Extract the (X, Y) coordinate from the center of the cell holding the provided text.  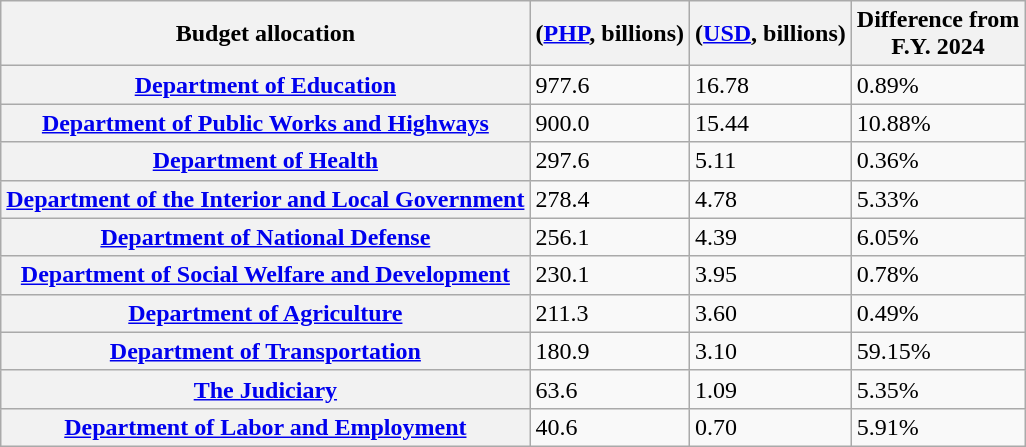
4.39 (771, 237)
Department of Agriculture (266, 313)
40.6 (610, 427)
0.78% (938, 275)
63.6 (610, 389)
211.3 (610, 313)
Department of the Interior and Local Government (266, 199)
0.36% (938, 161)
16.78 (771, 85)
Department of Public Works and Highways (266, 123)
5.91% (938, 427)
180.9 (610, 351)
Department of Education (266, 85)
10.88% (938, 123)
0.89% (938, 85)
(USD, billions) (771, 34)
230.1 (610, 275)
Department of Health (266, 161)
977.6 (610, 85)
Budget allocation (266, 34)
15.44 (771, 123)
4.78 (771, 199)
3.95 (771, 275)
5.33% (938, 199)
900.0 (610, 123)
0.70 (771, 427)
Department of Transportation (266, 351)
1.09 (771, 389)
6.05% (938, 237)
3.60 (771, 313)
5.35% (938, 389)
256.1 (610, 237)
Difference fromF.Y. 2024 (938, 34)
0.49% (938, 313)
Department of Social Welfare and Development (266, 275)
278.4 (610, 199)
The Judiciary (266, 389)
Department of Labor and Employment (266, 427)
(PHP, billions) (610, 34)
59.15% (938, 351)
297.6 (610, 161)
Department of National Defense (266, 237)
5.11 (771, 161)
3.10 (771, 351)
